Return the (X, Y) coordinate for the center point of the cell that contains the specified text.  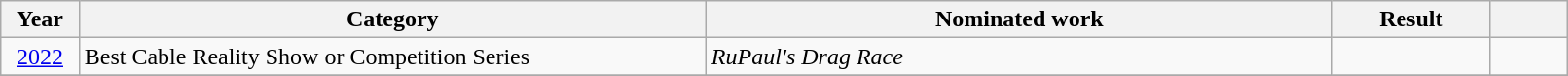
Result (1411, 19)
Best Cable Reality Show or Competition Series (392, 57)
Year (40, 19)
2022 (40, 57)
Nominated work (1019, 19)
RuPaul's Drag Race (1019, 57)
Category (392, 19)
